Search for the cell housing the specified text and yield its [X, Y] center coordinate. 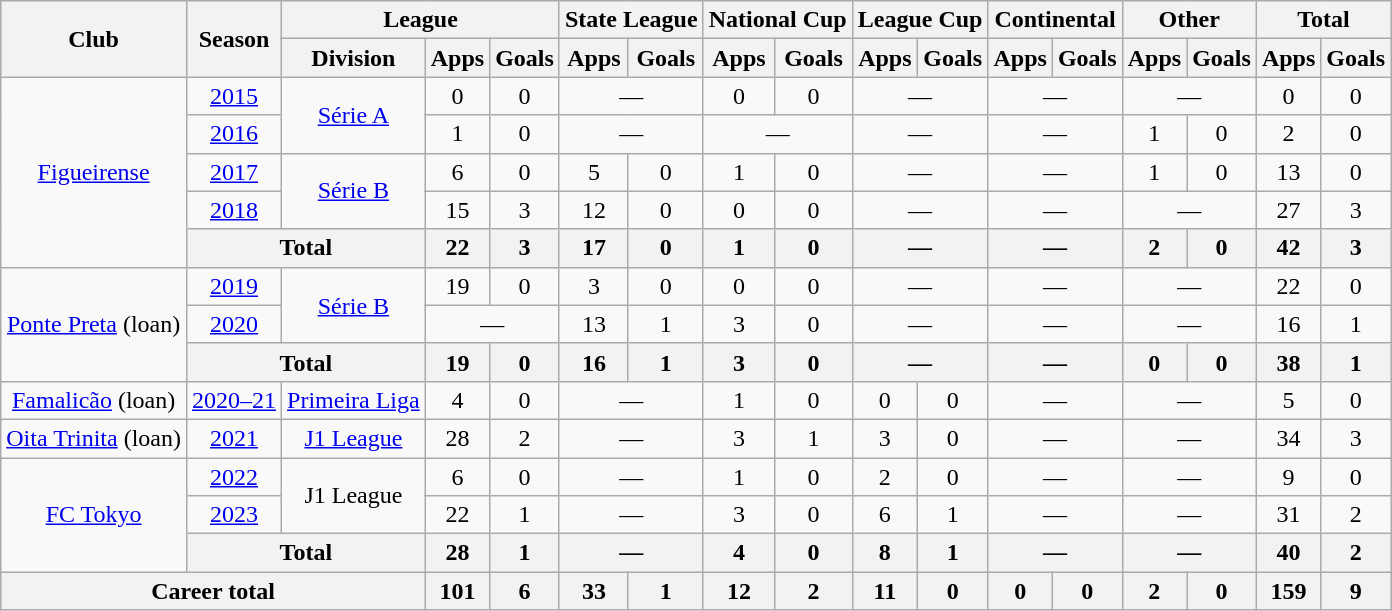
33 [594, 591]
27 [1288, 210]
159 [1288, 591]
17 [594, 248]
Série A [354, 115]
Famalicão (loan) [94, 400]
42 [1288, 248]
Division [354, 58]
8 [884, 553]
11 [884, 591]
38 [1288, 362]
Season [234, 39]
2021 [234, 438]
Oita Trinita (loan) [94, 438]
Ponte Preta (loan) [94, 324]
Figueirense [94, 172]
Other [1189, 20]
2020–21 [234, 400]
15 [457, 210]
40 [1288, 553]
2016 [234, 134]
Primeira Liga [354, 400]
2018 [234, 210]
2023 [234, 515]
34 [1288, 438]
2022 [234, 477]
Career total [213, 591]
League [421, 20]
31 [1288, 515]
2015 [234, 96]
FC Tokyo [94, 515]
League Cup [920, 20]
State League [631, 20]
2019 [234, 286]
101 [457, 591]
2017 [234, 172]
National Cup [778, 20]
2020 [234, 324]
Continental [1055, 20]
Club [94, 39]
